Detect which cell encompasses the target text, then output its [X, Y] center coordinate. 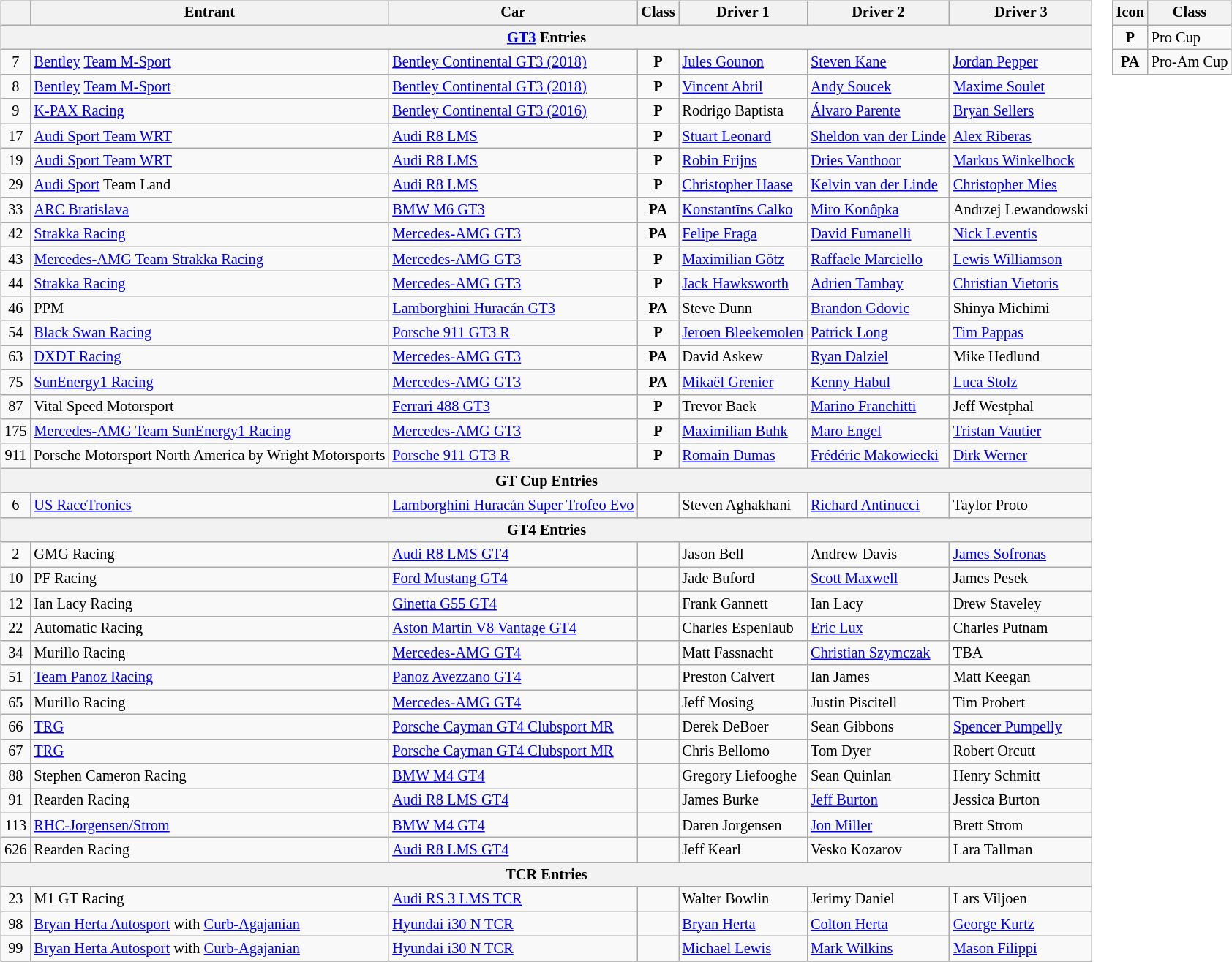
Jason Bell [743, 555]
Matt Keegan [1021, 677]
Jordan Pepper [1021, 62]
Mikaël Grenier [743, 382]
Ferrari 488 GT3 [513, 407]
Dries Vanthoor [878, 161]
SunEnergy1 Racing [209, 382]
Ian Lacy [878, 604]
Tom Dyer [878, 751]
Automatic Racing [209, 628]
75 [15, 382]
Ian Lacy Racing [209, 604]
Stephen Cameron Racing [209, 776]
Driver 3 [1021, 13]
911 [15, 456]
7 [15, 62]
David Askew [743, 358]
33 [15, 210]
Álvaro Parente [878, 111]
Jerimy Daniel [878, 899]
113 [15, 825]
Walter Bowlin [743, 899]
GT3 Entries [546, 37]
Ryan Dalziel [878, 358]
Luca Stolz [1021, 382]
James Burke [743, 801]
Charles Espenlaub [743, 628]
51 [15, 677]
67 [15, 751]
Maro Engel [878, 432]
Michael Lewis [743, 949]
PPM [209, 309]
Mike Hedlund [1021, 358]
Pro-Am Cup [1190, 62]
Steven Kane [878, 62]
Andrew Davis [878, 555]
M1 GT Racing [209, 899]
TBA [1021, 653]
Mason Filippi [1021, 949]
175 [15, 432]
Sheldon van der Linde [878, 136]
Driver 2 [878, 13]
19 [15, 161]
Mark Wilkins [878, 949]
Christian Vietoris [1021, 284]
Eric Lux [878, 628]
6 [15, 506]
Maximilian Götz [743, 259]
Pro Cup [1190, 37]
87 [15, 407]
RHC-Jorgensen/Strom [209, 825]
Christopher Mies [1021, 185]
Stuart Leonard [743, 136]
James Sofronas [1021, 555]
34 [15, 653]
Steve Dunn [743, 309]
Sean Quinlan [878, 776]
Henry Schmitt [1021, 776]
K-PAX Racing [209, 111]
Drew Staveley [1021, 604]
Trevor Baek [743, 407]
Christian Szymczak [878, 653]
GT Cup Entries [546, 481]
Jessica Burton [1021, 801]
Ginetta G55 GT4 [513, 604]
Markus Winkelhock [1021, 161]
65 [15, 702]
Daren Jorgensen [743, 825]
Sean Gibbons [878, 727]
US RaceTronics [209, 506]
Andrzej Lewandowski [1021, 210]
Alex Riberas [1021, 136]
George Kurtz [1021, 924]
Raffaele Marciello [878, 259]
88 [15, 776]
Konstantīns Calko [743, 210]
Audi Sport Team Land [209, 185]
Adrien Tambay [878, 284]
Bryan Herta [743, 924]
Jeff Kearl [743, 850]
Jeff Westphal [1021, 407]
Driver 1 [743, 13]
42 [15, 235]
46 [15, 309]
99 [15, 949]
Spencer Pumpelly [1021, 727]
Derek DeBoer [743, 727]
Vital Speed Motorsport [209, 407]
Panoz Avezzano GT4 [513, 677]
James Pesek [1021, 579]
Mercedes-AMG Team SunEnergy1 Racing [209, 432]
Maximilian Buhk [743, 432]
Frédéric Makowiecki [878, 456]
91 [15, 801]
GMG Racing [209, 555]
Ford Mustang GT4 [513, 579]
Aston Martin V8 Vantage GT4 [513, 628]
Porsche Motorsport North America by Wright Motorsports [209, 456]
Felipe Fraga [743, 235]
Miro Konôpka [878, 210]
Brett Strom [1021, 825]
PF Racing [209, 579]
Taylor Proto [1021, 506]
12 [15, 604]
Charles Putnam [1021, 628]
43 [15, 259]
TCR Entries [546, 875]
Maxime Soulet [1021, 87]
Lamborghini Huracán GT3 [513, 309]
Scott Maxwell [878, 579]
Robin Frijns [743, 161]
626 [15, 850]
Icon [1130, 13]
Shinya Michimi [1021, 309]
8 [15, 87]
Brandon Gdovic [878, 309]
Christopher Haase [743, 185]
44 [15, 284]
Patrick Long [878, 333]
Nick Leventis [1021, 235]
66 [15, 727]
Jeff Mosing [743, 702]
Car [513, 13]
Team Panoz Racing [209, 677]
Jon Miller [878, 825]
BMW M6 GT3 [513, 210]
2 [15, 555]
Lewis Williamson [1021, 259]
Andy Soucek [878, 87]
Bryan Sellers [1021, 111]
Tristan Vautier [1021, 432]
Audi RS 3 LMS TCR [513, 899]
Gregory Liefooghe [743, 776]
Preston Calvert [743, 677]
Tim Probert [1021, 702]
Mercedes-AMG Team Strakka Racing [209, 259]
Tim Pappas [1021, 333]
Black Swan Racing [209, 333]
Richard Antinucci [878, 506]
Jeroen Bleekemolen [743, 333]
Chris Bellomo [743, 751]
22 [15, 628]
ARC Bratislava [209, 210]
Jeff Burton [878, 801]
54 [15, 333]
98 [15, 924]
Lars Viljoen [1021, 899]
Marino Franchitti [878, 407]
Kenny Habul [878, 382]
29 [15, 185]
Matt Fassnacht [743, 653]
23 [15, 899]
63 [15, 358]
Jade Buford [743, 579]
Romain Dumas [743, 456]
David Fumanelli [878, 235]
17 [15, 136]
Lamborghini Huracán Super Trofeo Evo [513, 506]
9 [15, 111]
Justin Piscitell [878, 702]
Vincent Abril [743, 87]
Frank Gannett [743, 604]
Lara Tallman [1021, 850]
Robert Orcutt [1021, 751]
Rodrigo Baptista [743, 111]
GT4 Entries [546, 530]
Entrant [209, 13]
Jules Gounon [743, 62]
10 [15, 579]
Vesko Kozarov [878, 850]
Bentley Continental GT3 (2016) [513, 111]
Kelvin van der Linde [878, 185]
Colton Herta [878, 924]
Ian James [878, 677]
Steven Aghakhani [743, 506]
DXDT Racing [209, 358]
Jack Hawksworth [743, 284]
Dirk Werner [1021, 456]
